For the text-containing cell, return its midpoint in (X, Y) coordinate format. 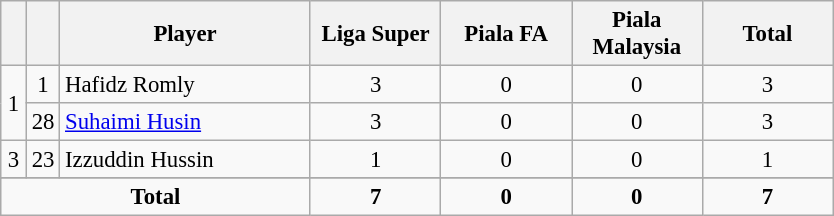
Piala FA (506, 34)
Player (186, 34)
Izzuddin Hussin (186, 160)
Suhaimi Husin (186, 122)
Piala Malaysia (638, 34)
Hafidz Romly (186, 85)
23 (42, 160)
28 (42, 122)
Liga Super (376, 34)
